Find where the given text appears and provide that cell's center as (X, Y) coordinate. 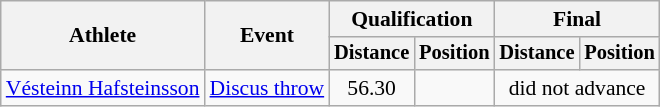
did not advance (576, 88)
56.30 (372, 88)
Vésteinn Hafsteinsson (103, 88)
Qualification (412, 19)
Athlete (103, 36)
Final (576, 19)
Event (268, 36)
Discus throw (268, 88)
